Identify which cell holds the provided text, then report its (x, y) central coordinate. 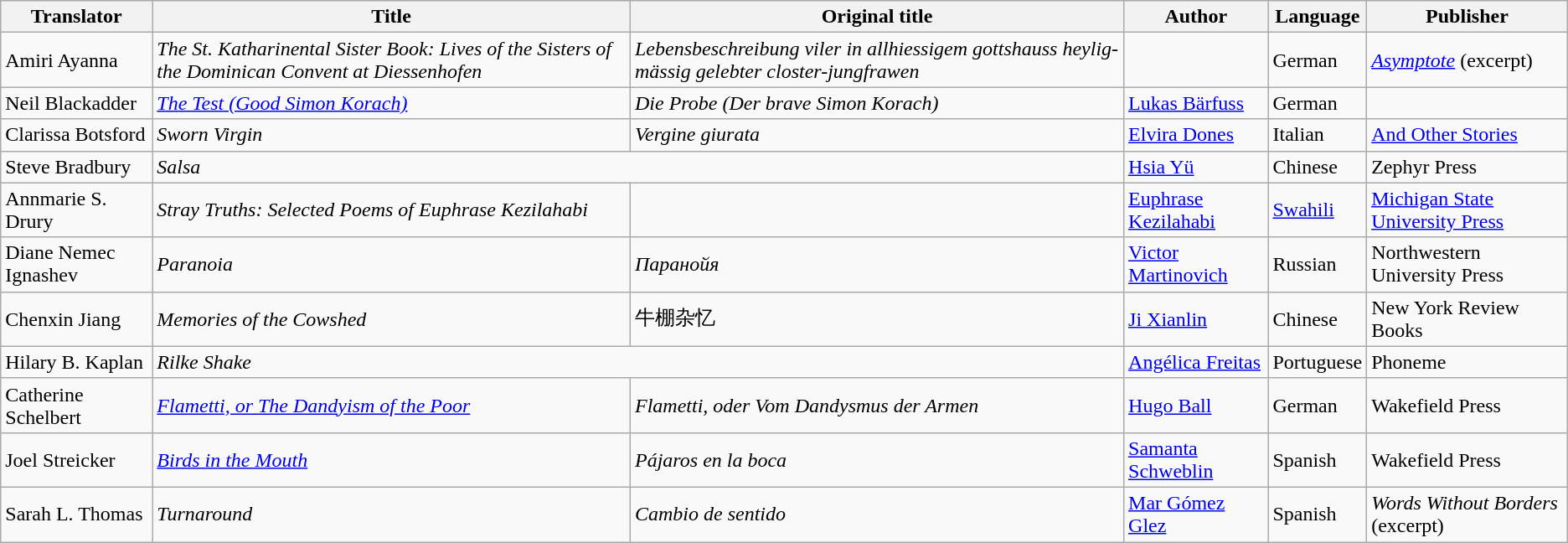
Neil Blackadder (77, 103)
Sworn Virgin (392, 135)
Lukas Bärfuss (1196, 103)
Michigan State University Press (1467, 209)
The St. Katharinental Sister Book: Lives of the Sisters of the Dominican Convent at Diessenhofen (392, 60)
Catherine Schelbert (77, 406)
Salsa (638, 167)
Euphrase Kezilahabi (1196, 209)
The Test (Good Simon Korach) (392, 103)
Diane Nemec Ignashev (77, 265)
Hsia Yü (1196, 167)
Northwestern University Press (1467, 265)
Swahili (1318, 209)
Flametti, or The Dandyism of the Poor (392, 406)
Vergine giurata (876, 135)
Die Probe (Der brave Simon Korach) (876, 103)
Паранойя (876, 265)
Chenxin Jiang (77, 318)
Victor Martinovich (1196, 265)
Flametti, oder Vom Dandysmus der Armen (876, 406)
Title (392, 17)
Memories of the Cowshed (392, 318)
Phoneme (1467, 362)
Birds in the Mouth (392, 459)
Mar Gómez Glez (1196, 515)
Samanta Schweblin (1196, 459)
Translator (77, 17)
And Other Stories (1467, 135)
Joel Streicker (77, 459)
Paranoia (392, 265)
Author (1196, 17)
Elvira Dones (1196, 135)
Steve Bradbury (77, 167)
Amiri Ayanna (77, 60)
Ji Xianlin (1196, 318)
Hilary B. Kaplan (77, 362)
Zephyr Press (1467, 167)
Clarissa Botsford (77, 135)
Angélica Freitas (1196, 362)
Russian (1318, 265)
Italian (1318, 135)
Portuguese (1318, 362)
Rilke Shake (638, 362)
Words Without Borders (excerpt) (1467, 515)
Publisher (1467, 17)
Turnaround (392, 515)
Annmarie S. Drury (77, 209)
Hugo Ball (1196, 406)
Sarah L. Thomas (77, 515)
Asymptote (excerpt) (1467, 60)
Pájaros en la boca (876, 459)
New York Review Books (1467, 318)
牛棚杂忆 (876, 318)
Language (1318, 17)
Cambio de sentido (876, 515)
Lebensbeschreibung viler in allhiessigem gottshauss heylig-mässig gelebter closter-jungfrawen (876, 60)
Stray Truths: Selected Poems of Euphrase Kezilahabi (392, 209)
Original title (876, 17)
